Pinpoint the cell where the given text exists, returning its (x, y) midpoint coordinate. 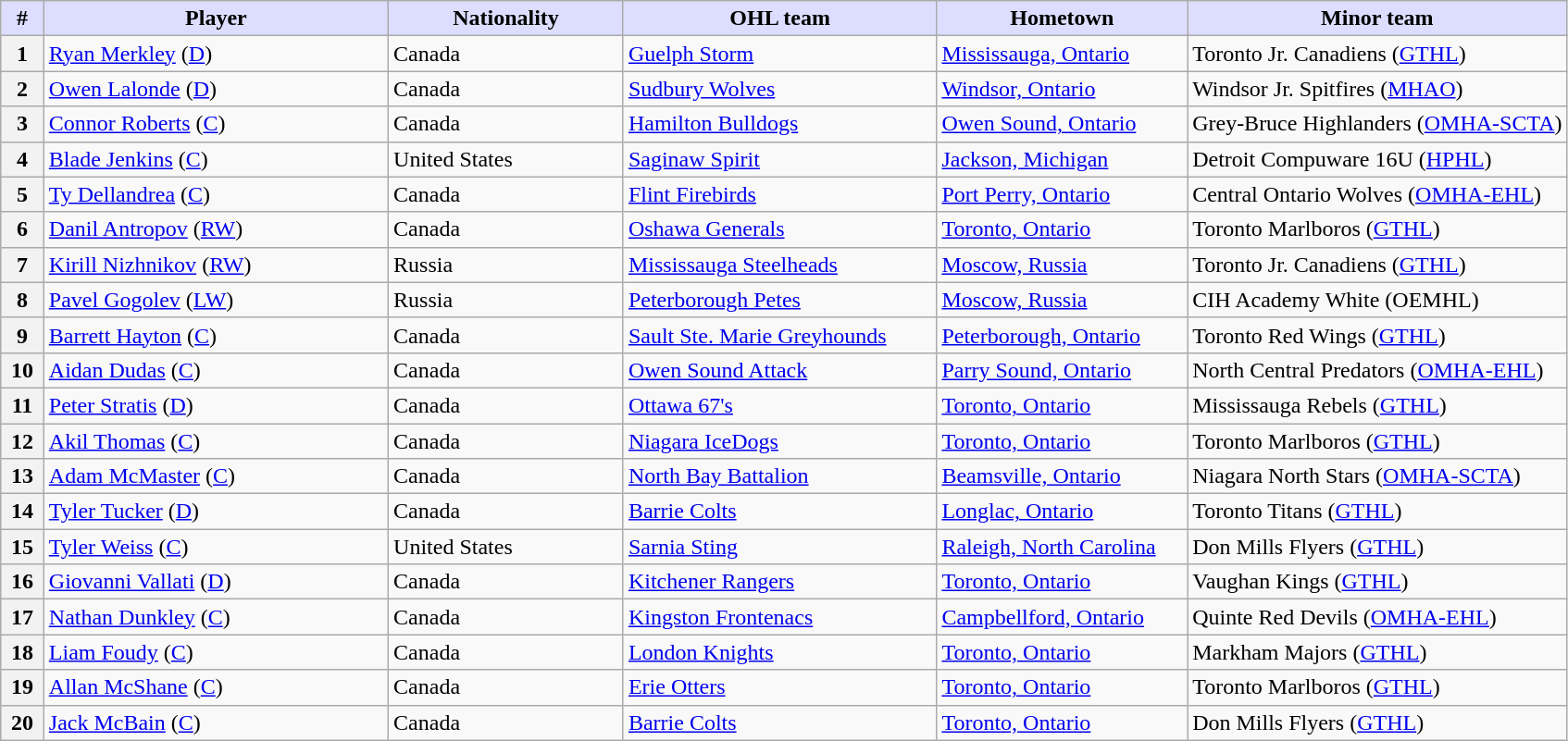
Jackson, Michigan (1063, 159)
Ottawa 67's (779, 405)
Niagara North Stars (OMHA-SCTA) (1377, 476)
Saginaw Spirit (779, 159)
Sudbury Wolves (779, 89)
Guelph Storm (779, 54)
18 (22, 652)
Kirill Nizhnikov (RW) (216, 265)
Quinte Red Devils (OMHA-EHL) (1377, 617)
11 (22, 405)
Aidan Dudas (C) (216, 370)
Ryan Merkley (D) (216, 54)
Danil Antropov (RW) (216, 229)
Barrett Hayton (C) (216, 335)
Raleigh, North Carolina (1063, 547)
Mississauga Rebels (GTHL) (1377, 405)
Player (216, 19)
17 (22, 617)
3 (22, 124)
Tyler Tucker (D) (216, 512)
Peterborough, Ontario (1063, 335)
16 (22, 582)
Minor team (1377, 19)
Nathan Dunkley (C) (216, 617)
Kingston Frontenacs (779, 617)
Windsor Jr. Spitfires (MHAO) (1377, 89)
10 (22, 370)
Toronto Titans (GTHL) (1377, 512)
7 (22, 265)
Campbellford, Ontario (1063, 617)
Longlac, Ontario (1063, 512)
Giovanni Vallati (D) (216, 582)
Peter Stratis (D) (216, 405)
4 (22, 159)
9 (22, 335)
Markham Majors (GTHL) (1377, 652)
Mississauga, Ontario (1063, 54)
Detroit Compuware 16U (HPHL) (1377, 159)
6 (22, 229)
North Bay Battalion (779, 476)
Parry Sound, Ontario (1063, 370)
Owen Lalonde (D) (216, 89)
5 (22, 194)
Connor Roberts (C) (216, 124)
Flint Firebirds (779, 194)
13 (22, 476)
Mississauga Steelheads (779, 265)
Grey-Bruce Highlanders (OMHA-SCTA) (1377, 124)
Beamsville, Ontario (1063, 476)
Owen Sound Attack (779, 370)
Port Perry, Ontario (1063, 194)
OHL team (779, 19)
Hometown (1063, 19)
Jack McBain (C) (216, 722)
# (22, 19)
1 (22, 54)
Oshawa Generals (779, 229)
Vaughan Kings (GTHL) (1377, 582)
Owen Sound, Ontario (1063, 124)
Windsor, Ontario (1063, 89)
Liam Foudy (C) (216, 652)
Toronto Red Wings (GTHL) (1377, 335)
Tyler Weiss (C) (216, 547)
14 (22, 512)
Akil Thomas (C) (216, 441)
Blade Jenkins (C) (216, 159)
North Central Predators (OMHA-EHL) (1377, 370)
CIH Academy White (OEMHL) (1377, 300)
19 (22, 687)
Allan McShane (C) (216, 687)
Sault Ste. Marie Greyhounds (779, 335)
Pavel Gogolev (LW) (216, 300)
Ty Dellandrea (C) (216, 194)
12 (22, 441)
8 (22, 300)
Hamilton Bulldogs (779, 124)
20 (22, 722)
Central Ontario Wolves (OMHA-EHL) (1377, 194)
Adam McMaster (C) (216, 476)
Peterborough Petes (779, 300)
Niagara IceDogs (779, 441)
London Knights (779, 652)
Erie Otters (779, 687)
Sarnia Sting (779, 547)
Kitchener Rangers (779, 582)
2 (22, 89)
Nationality (506, 19)
15 (22, 547)
